Return the (x, y) coordinate for the center point of the cell that contains the specified text.  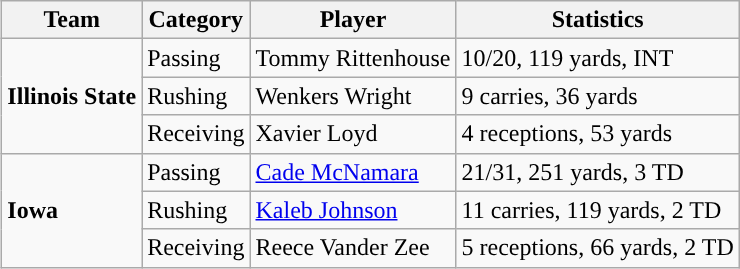
Wenkers Wright (353, 96)
Iowa (72, 210)
11 carries, 119 yards, 2 TD (598, 210)
Tommy Rittenhouse (353, 58)
Xavier Loyd (353, 134)
Statistics (598, 20)
9 carries, 36 yards (598, 96)
10/20, 119 yards, INT (598, 58)
21/31, 251 yards, 3 TD (598, 172)
Player (353, 20)
Reece Vander Zee (353, 248)
Illinois State (72, 96)
5 receptions, 66 yards, 2 TD (598, 248)
Cade McNamara (353, 172)
Team (72, 20)
Category (196, 20)
Kaleb Johnson (353, 210)
4 receptions, 53 yards (598, 134)
